Capture the cell that displays the provided text and extract its [x, y] central coordinate. 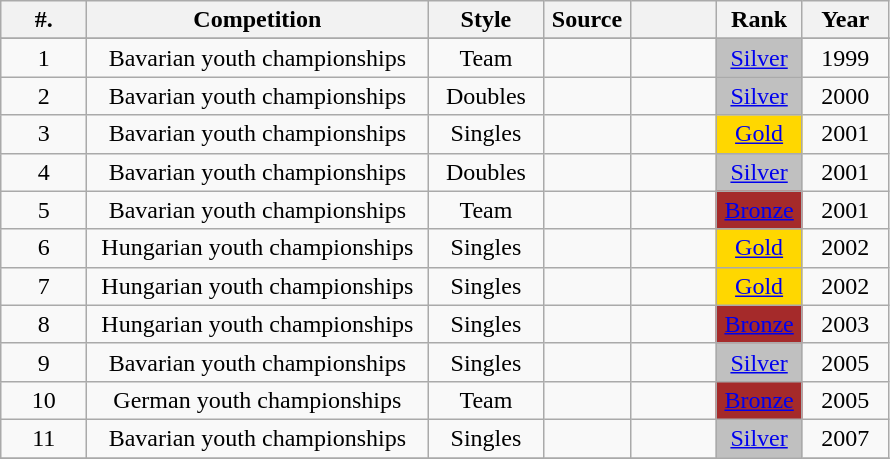
German youth championships [258, 400]
Competition [258, 20]
9 [44, 362]
#. [44, 20]
Style [486, 20]
5 [44, 210]
2003 [845, 324]
1999 [845, 58]
11 [44, 438]
2007 [845, 438]
6 [44, 248]
8 [44, 324]
Source [587, 20]
2 [44, 96]
1 [44, 58]
7 [44, 286]
4 [44, 172]
Year [845, 20]
10 [44, 400]
2000 [845, 96]
3 [44, 134]
Rank [759, 20]
